Provide the (x, y) coordinate of the cell's center where the given text is located.  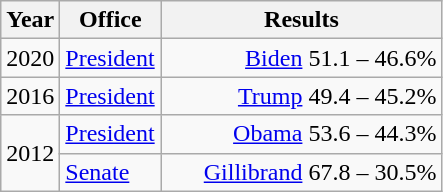
2016 (30, 96)
Obama 53.6 – 44.3% (302, 134)
Office (110, 20)
2020 (30, 58)
Results (302, 20)
Biden 51.1 – 46.6% (302, 58)
2012 (30, 153)
Senate (110, 172)
Trump 49.4 – 45.2% (302, 96)
Year (30, 20)
Gillibrand 67.8 – 30.5% (302, 172)
